Find where the given text appears and provide that cell's center as [x, y] coordinate. 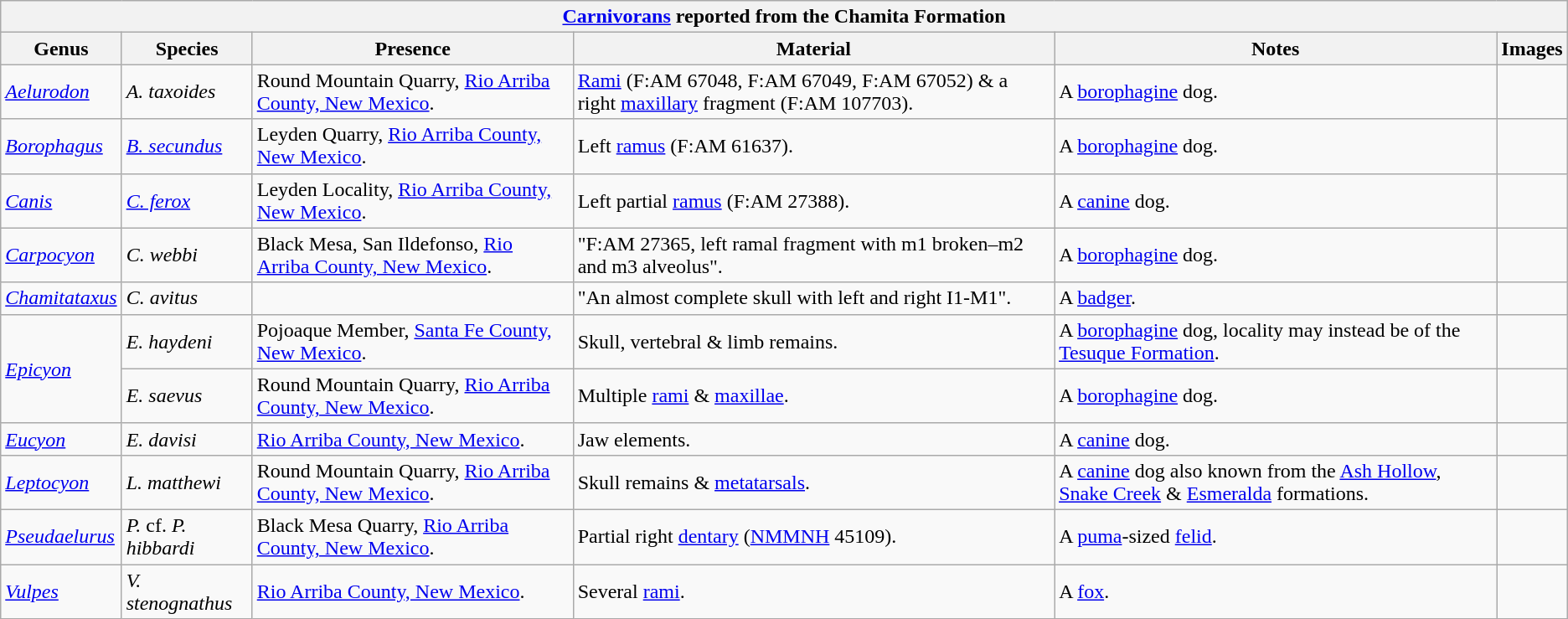
Pseudaelurus [61, 536]
Left partial ramus (F:AM 27388). [813, 201]
A canine dog also known from the Ash Hollow, Snake Creek & Esmeralda formations. [1276, 482]
A borophagine dog, locality may instead be of the Tesuque Formation. [1276, 342]
Aelurodon [61, 92]
Black Mesa, San Ildefonso, Rio Arriba County, New Mexico. [412, 255]
C. avitus [187, 298]
Left ramus (F:AM 61637). [813, 146]
L. matthewi [187, 482]
Carpocyon [61, 255]
Several rami. [813, 591]
Chamitataxus [61, 298]
B. secundus [187, 146]
A fox. [1276, 591]
Skull remains & metatarsals. [813, 482]
Carnivorans reported from the Chamita Formation [784, 17]
Eucyon [61, 439]
Skull, vertebral & limb remains. [813, 342]
Black Mesa Quarry, Rio Arriba County, New Mexico. [412, 536]
Leyden Quarry, Rio Arriba County, New Mexico. [412, 146]
A. taxoides [187, 92]
Leyden Locality, Rio Arriba County, New Mexico. [412, 201]
Borophagus [61, 146]
Species [187, 49]
Presence [412, 49]
E. saevus [187, 395]
Canis [61, 201]
"An almost complete skull with left and right I1-M1". [813, 298]
Multiple rami & maxillae. [813, 395]
"F:AM 27365, left ramal fragment with m1 broken–m2 and m3 alveolus". [813, 255]
Rami (F:AM 67048, F:AM 67049, F:AM 67052) & a right maxillary fragment (F:AM 107703). [813, 92]
Genus [61, 49]
E. haydeni [187, 342]
Epicyon [61, 369]
A badger. [1276, 298]
Material [813, 49]
C. webbi [187, 255]
Partial right dentary (NMMNH 45109). [813, 536]
Images [1532, 49]
P. cf. P. hibbardi [187, 536]
A puma-sized felid. [1276, 536]
E. davisi [187, 439]
Vulpes [61, 591]
Pojoaque Member, Santa Fe County, New Mexico. [412, 342]
Jaw elements. [813, 439]
Leptocyon [61, 482]
Notes [1276, 49]
V. stenognathus [187, 591]
C. ferox [187, 201]
